Capture the cell that displays the provided text and extract its (x, y) central coordinate. 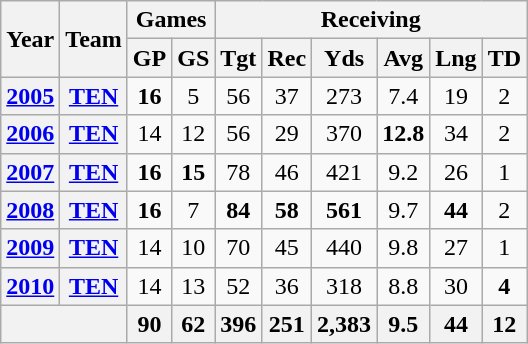
Year (30, 39)
27 (456, 248)
45 (287, 248)
2005 (30, 96)
Avg (404, 58)
440 (344, 248)
7.4 (404, 96)
Receiving (371, 20)
2007 (30, 172)
9.5 (404, 324)
Games (170, 20)
Tgt (238, 58)
370 (344, 134)
36 (287, 286)
2008 (30, 210)
19 (456, 96)
34 (456, 134)
52 (238, 286)
561 (344, 210)
318 (344, 286)
Team (94, 39)
15 (194, 172)
9.8 (404, 248)
7 (194, 210)
Rec (287, 58)
10 (194, 248)
78 (238, 172)
58 (287, 210)
Yds (344, 58)
70 (238, 248)
TD (504, 58)
62 (194, 324)
8.8 (404, 286)
2,383 (344, 324)
9.7 (404, 210)
4 (504, 286)
273 (344, 96)
GS (194, 58)
29 (287, 134)
12.8 (404, 134)
13 (194, 286)
2010 (30, 286)
30 (456, 286)
251 (287, 324)
84 (238, 210)
9.2 (404, 172)
90 (149, 324)
GP (149, 58)
37 (287, 96)
Lng (456, 58)
26 (456, 172)
2006 (30, 134)
396 (238, 324)
5 (194, 96)
46 (287, 172)
2009 (30, 248)
421 (344, 172)
